Find where the given text appears and provide that cell's center as [X, Y] coordinate. 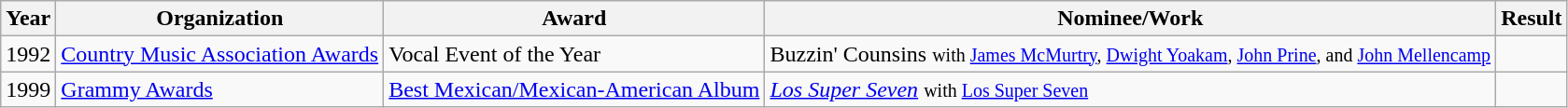
Country Music Association Awards [220, 54]
Nominee/Work [1130, 19]
Vocal Event of the Year [574, 54]
Los Super Seven with Los Super Seven [1130, 89]
Organization [220, 19]
Best Mexican/Mexican-American Album [574, 89]
1999 [28, 89]
Buzzin' Counsins with James McMurtry, Dwight Yoakam, John Prine, and John Mellencamp [1130, 54]
Year [28, 19]
Result [1532, 19]
Grammy Awards [220, 89]
Award [574, 19]
1992 [28, 54]
